Search for the cell housing the specified text and yield its [x, y] center coordinate. 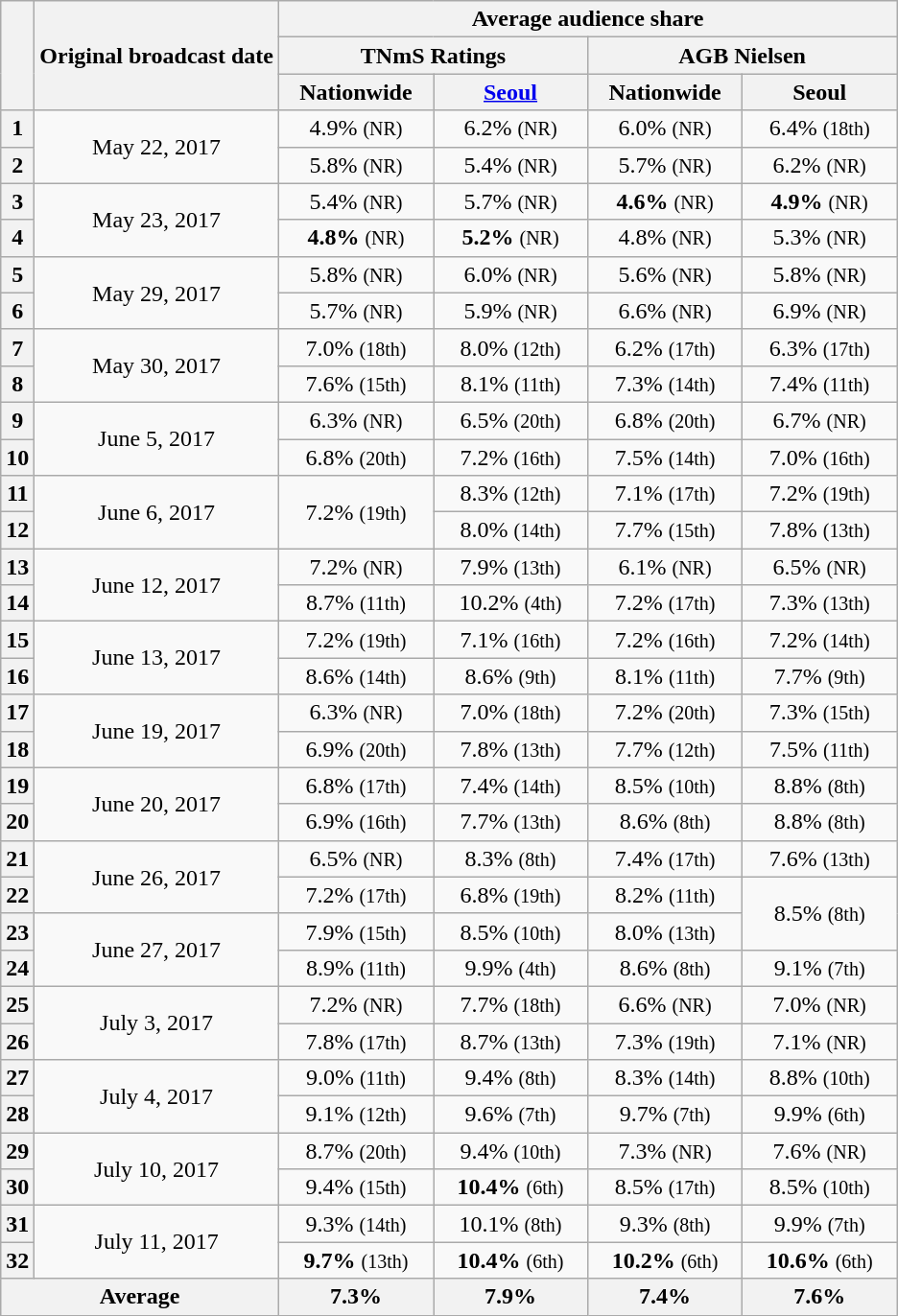
May 23, 2017 [157, 220]
27 [17, 1078]
June 6, 2017 [157, 512]
7.5% (14th) [666, 458]
19 [17, 786]
7.4% (17th) [666, 858]
22 [17, 895]
7 [17, 347]
July 4, 2017 [157, 1096]
7.6% (NR) [819, 1151]
32 [17, 1260]
7.7% (13th) [510, 822]
6.9% (NR) [819, 311]
9.1% (7th) [819, 968]
June 5, 2017 [157, 438]
25 [17, 1004]
9.7% (7th) [666, 1115]
9.4% (15th) [355, 1187]
28 [17, 1115]
5.6% (NR) [666, 274]
1 [17, 129]
5.9% (NR) [510, 311]
8.8% (10th) [819, 1078]
16 [17, 676]
7.3% (14th) [666, 384]
9.7% (13th) [355, 1260]
7.3% (19th) [666, 1041]
9.9% (7th) [819, 1224]
23 [17, 931]
7.2% (20th) [666, 713]
7.6% (13th) [819, 858]
June 20, 2017 [157, 804]
7.6% [819, 1297]
5.3% (NR) [819, 238]
26 [17, 1041]
June 12, 2017 [157, 585]
7.9% [510, 1297]
6.5% (20th) [510, 420]
9.0% (11th) [355, 1078]
7.1% (16th) [510, 640]
12 [17, 530]
8.0% (12th) [510, 347]
7.3% [355, 1297]
8.6% (14th) [355, 676]
8.7% (13th) [510, 1041]
6.8% (19th) [510, 895]
7.9% (13th) [510, 567]
6.9% (20th) [355, 749]
June 13, 2017 [157, 658]
8.2% (11th) [666, 895]
15 [17, 640]
7.0% (NR) [819, 1004]
10.2% (6th) [666, 1260]
7.6% (15th) [355, 384]
9 [17, 420]
Original broadcast date [157, 56]
7.3% (13th) [819, 603]
7.2% (14th) [819, 640]
13 [17, 567]
6 [17, 311]
May 29, 2017 [157, 293]
7.4% (14th) [510, 786]
June 27, 2017 [157, 950]
6.4% (18th) [819, 129]
Average audience share [587, 19]
30 [17, 1187]
6.7% (NR) [819, 420]
9.3% (14th) [355, 1224]
8.0% (13th) [666, 931]
9.4% (8th) [510, 1078]
21 [17, 858]
17 [17, 713]
7.5% (11th) [819, 749]
14 [17, 603]
7.1% (17th) [666, 494]
18 [17, 749]
6.8% (17th) [355, 786]
5.2% (NR) [510, 238]
8.5% (8th) [819, 913]
TNmS Ratings [433, 56]
7.1% (NR) [819, 1041]
9.1% (12th) [355, 1115]
Average [140, 1297]
May 22, 2017 [157, 147]
8.6% (9th) [510, 676]
9.6% (7th) [510, 1115]
July 10, 2017 [157, 1169]
8.7% (20th) [355, 1151]
7.7% (12th) [666, 749]
8.0% (14th) [510, 530]
5 [17, 274]
24 [17, 968]
10 [17, 458]
7.7% (15th) [666, 530]
7.3% (NR) [666, 1151]
10.2% (4th) [510, 603]
10.1% (8th) [510, 1224]
8.9% (11th) [355, 968]
9.3% (8th) [666, 1224]
8.5% (17th) [666, 1187]
31 [17, 1224]
9.9% (6th) [819, 1115]
10.6% (6th) [819, 1260]
July 11, 2017 [157, 1242]
29 [17, 1151]
7.4% [666, 1297]
7.8% (17th) [355, 1041]
9.9% (4th) [510, 968]
6.3% (17th) [819, 347]
May 30, 2017 [157, 365]
7.4% (11th) [819, 384]
6.2% (17th) [666, 347]
6.1% (NR) [666, 567]
4.6% (NR) [666, 201]
8.3% (12th) [510, 494]
8 [17, 384]
8.3% (8th) [510, 858]
June 19, 2017 [157, 731]
7.0% (16th) [819, 458]
20 [17, 822]
4 [17, 238]
July 3, 2017 [157, 1022]
8.7% (11th) [355, 603]
11 [17, 494]
7.3% (15th) [819, 713]
8.3% (14th) [666, 1078]
AGB Nielsen [743, 56]
9.4% (10th) [510, 1151]
7.7% (9th) [819, 676]
3 [17, 201]
June 26, 2017 [157, 877]
6.9% (16th) [355, 822]
2 [17, 165]
7.9% (15th) [355, 931]
7.7% (18th) [510, 1004]
